Provide the [x, y] coordinate of the cell's center where the given text is located.  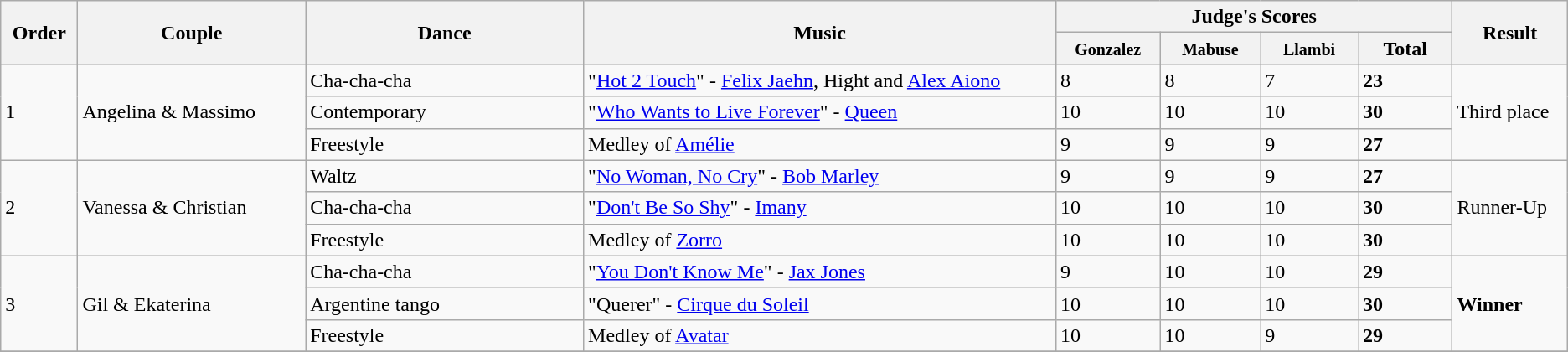
3 [39, 303]
Dance [445, 33]
Result [1509, 33]
Gonzalez [1107, 49]
7 [1310, 80]
"Don't Be So Shy" - Imany [820, 208]
Vanessa & Christian [192, 208]
Third place [1509, 112]
"Querer" - Cirque du Soleil [820, 303]
Medley of Amélie [820, 144]
Mabuse [1210, 49]
Contemporary [445, 112]
2 [39, 208]
Medley of Zorro [820, 240]
"Who Wants to Live Forever" - Queen [820, 112]
Order [39, 33]
1 [39, 112]
Runner-Up [1509, 208]
Llambi [1310, 49]
Winner [1509, 303]
Judge's Scores [1254, 17]
Total [1406, 49]
Argentine tango [445, 303]
"No Woman, No Cry" - Bob Marley [820, 176]
Couple [192, 33]
Angelina & Massimo [192, 112]
"You Don't Know Me" - Jax Jones [820, 272]
Gil & Ekaterina [192, 303]
Music [820, 33]
Medley of Avatar [820, 335]
"Hot 2 Touch" - Felix Jaehn, Hight and Alex Aiono [820, 80]
23 [1406, 80]
Waltz [445, 176]
